Identify which cell holds the provided text, then report its (x, y) central coordinate. 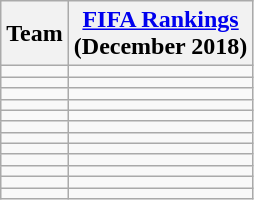
Team (35, 34)
FIFA Rankings(December 2018) (160, 34)
